Extract the (X, Y) coordinate from the center of the cell holding the provided text.  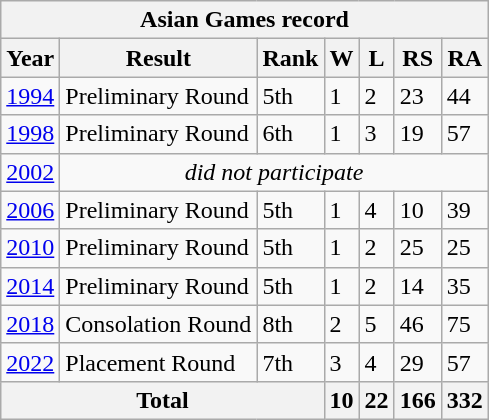
L (376, 58)
2002 (30, 172)
46 (418, 324)
Placement Round (158, 362)
29 (418, 362)
2014 (30, 286)
6th (290, 134)
7th (290, 362)
2010 (30, 248)
35 (464, 286)
2006 (30, 210)
1994 (30, 96)
166 (418, 400)
Total (162, 400)
W (342, 58)
5 (376, 324)
Rank (290, 58)
RS (418, 58)
Year (30, 58)
2018 (30, 324)
23 (418, 96)
75 (464, 324)
Result (158, 58)
44 (464, 96)
did not participate (274, 172)
1998 (30, 134)
Consolation Round (158, 324)
39 (464, 210)
RA (464, 58)
Asian Games record (245, 20)
332 (464, 400)
19 (418, 134)
8th (290, 324)
2022 (30, 362)
22 (376, 400)
14 (418, 286)
